Locate the cell with the specified text and output its [X, Y] center coordinate. 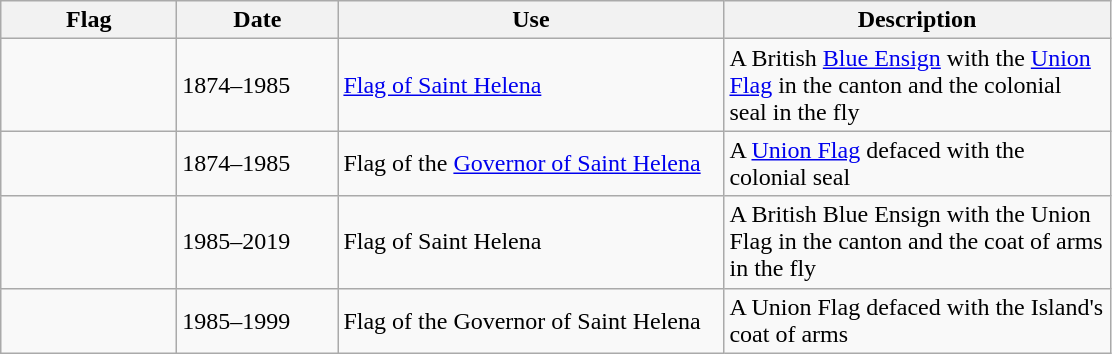
Flag [89, 20]
Use [531, 20]
Date [258, 20]
1985–1999 [258, 320]
Description [917, 20]
A British Blue Ensign with the Union Flag in the canton and the coat of arms in the fly [917, 242]
A British Blue Ensign with the Union Flag in the canton and the colonial seal in the fly [917, 85]
1985–2019 [258, 242]
A Union Flag defaced with the colonial seal [917, 164]
A Union Flag defaced with the Island's coat of arms [917, 320]
